Detect which cell encompasses the target text, then output its [x, y] center coordinate. 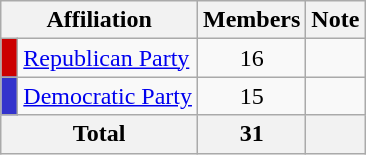
16 [251, 58]
Members [251, 20]
Affiliation [100, 20]
Note [336, 20]
Democratic Party [108, 96]
15 [251, 96]
31 [251, 134]
Total [100, 134]
Republican Party [108, 58]
